Return [X, Y] of the center of cell containing provided text 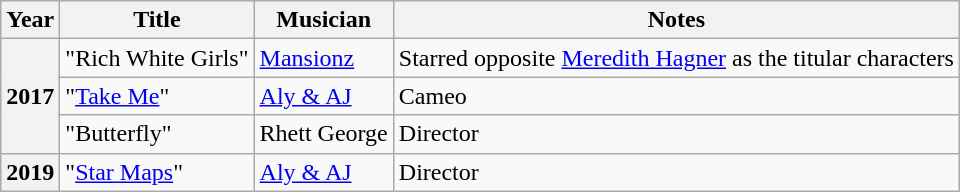
Rhett George [324, 134]
"Rich White Girls" [157, 58]
"Butterfly" [157, 134]
Musician [324, 20]
Title [157, 20]
"Star Maps" [157, 172]
2017 [30, 96]
Starred opposite Meredith Hagner as the titular characters [676, 58]
Notes [676, 20]
Mansionz [324, 58]
"Take Me" [157, 96]
Year [30, 20]
Cameo [676, 96]
2019 [30, 172]
